Search for the cell housing the specified text and yield its [X, Y] center coordinate. 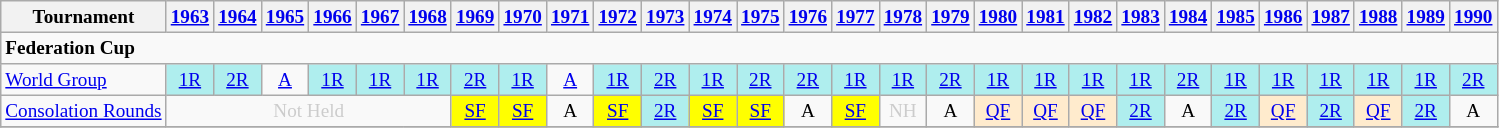
1972 [618, 17]
1986 [1283, 17]
1966 [333, 17]
1970 [523, 17]
1971 [570, 17]
Consolation Rounds [84, 111]
1968 [428, 17]
World Group [84, 80]
1980 [998, 17]
1967 [380, 17]
1975 [761, 17]
1981 [1046, 17]
NH [903, 111]
1984 [1188, 17]
1985 [1236, 17]
1989 [1426, 17]
1979 [951, 17]
1988 [1378, 17]
Tournament [84, 17]
1973 [665, 17]
1963 [190, 17]
Federation Cup [749, 48]
1977 [856, 17]
1976 [808, 17]
1978 [903, 17]
1974 [713, 17]
1965 [285, 17]
1969 [475, 17]
1990 [1473, 17]
1987 [1331, 17]
1964 [238, 17]
Not Held [308, 111]
1982 [1093, 17]
1983 [1141, 17]
